Output the (X, Y) coordinate of the center of the cell containing the given text.  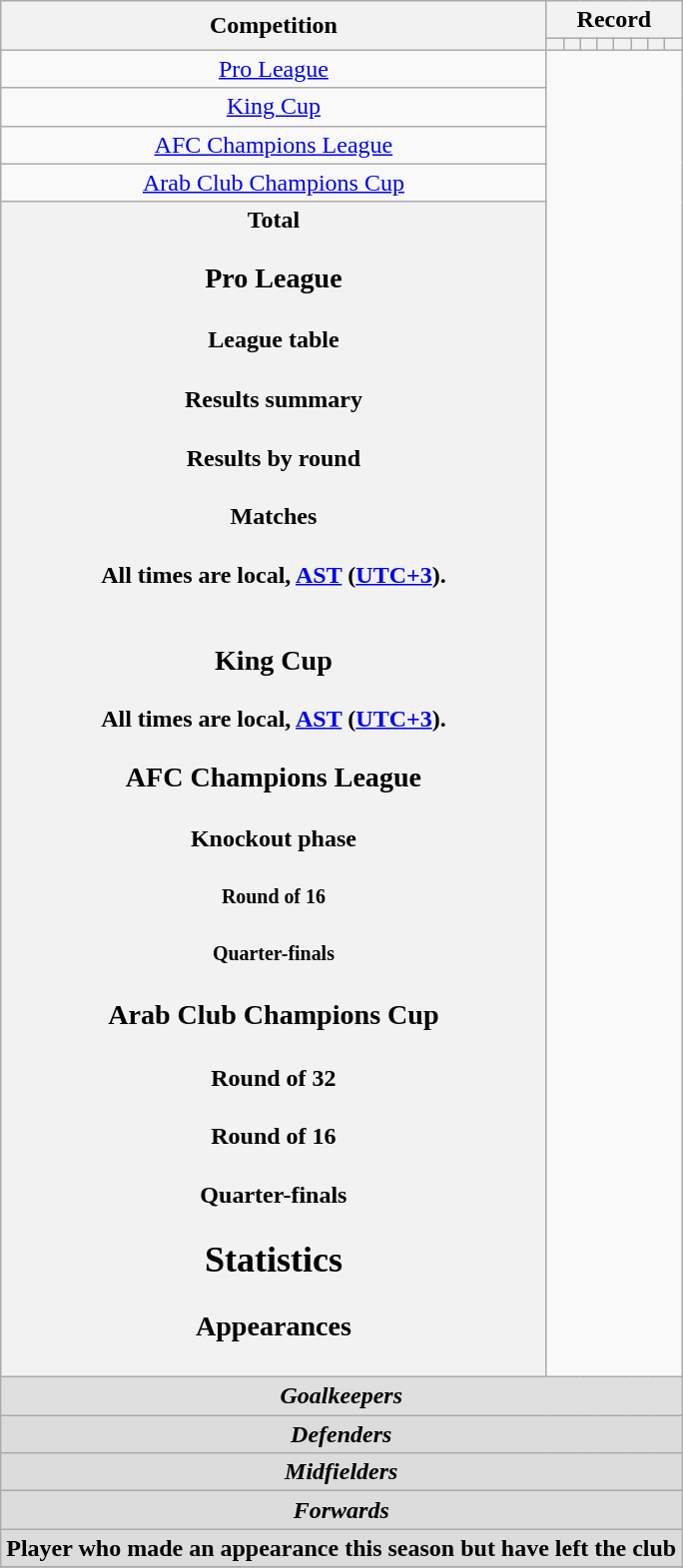
Forwards (341, 1510)
King Cup (274, 107)
Player who made an appearance this season but have left the club (341, 1548)
Record (614, 20)
Defenders (341, 1434)
Midfielders (341, 1472)
AFC Champions League (274, 145)
Competition (274, 26)
Goalkeepers (341, 1396)
Pro League (274, 69)
Arab Club Champions Cup (274, 183)
